Locate the cell with the specified text and output its (x, y) center coordinate. 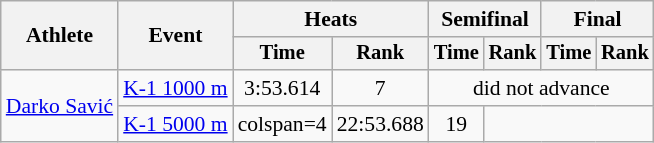
3:53.614 (282, 88)
19 (456, 124)
Athlete (60, 36)
22:53.688 (380, 124)
Darko Savić (60, 106)
Heats (331, 19)
K-1 1000 m (175, 88)
Event (175, 36)
did not advance (542, 88)
Semifinal (485, 19)
K-1 5000 m (175, 124)
Final (597, 19)
colspan=4 (282, 124)
7 (380, 88)
